Extract the (x, y) coordinate from the center of the cell holding the provided text.  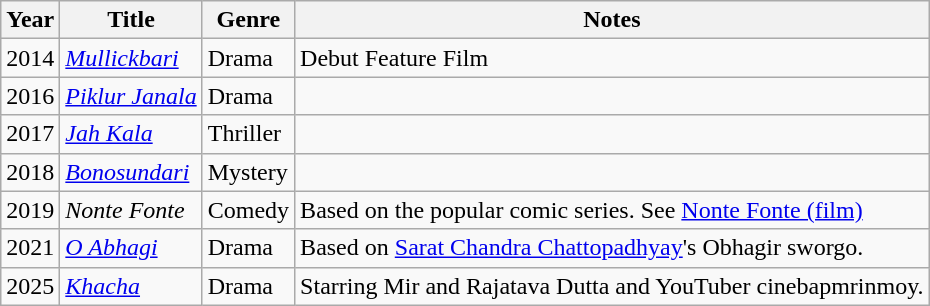
2019 (30, 210)
Nonte Fonte (131, 210)
Jah Kala (131, 134)
2014 (30, 58)
Khacha (131, 286)
Notes (612, 20)
Genre (248, 20)
Title (131, 20)
2025 (30, 286)
Mullickbari (131, 58)
Thriller (248, 134)
Starring Mir and Rajatava Dutta and YouTuber cinebapmrinmoy. (612, 286)
2018 (30, 172)
2021 (30, 248)
2017 (30, 134)
Comedy (248, 210)
Mystery (248, 172)
Year (30, 20)
Debut Feature Film (612, 58)
O Abhagi (131, 248)
Piklur Janala (131, 96)
Bonosundari (131, 172)
2016 (30, 96)
Based on Sarat Chandra Chattopadhyay's Obhagir sworgo. (612, 248)
Based on the popular comic series. See Nonte Fonte (film) (612, 210)
